Scan for the cell matching the given text and deliver its (x, y) coordinate at center. 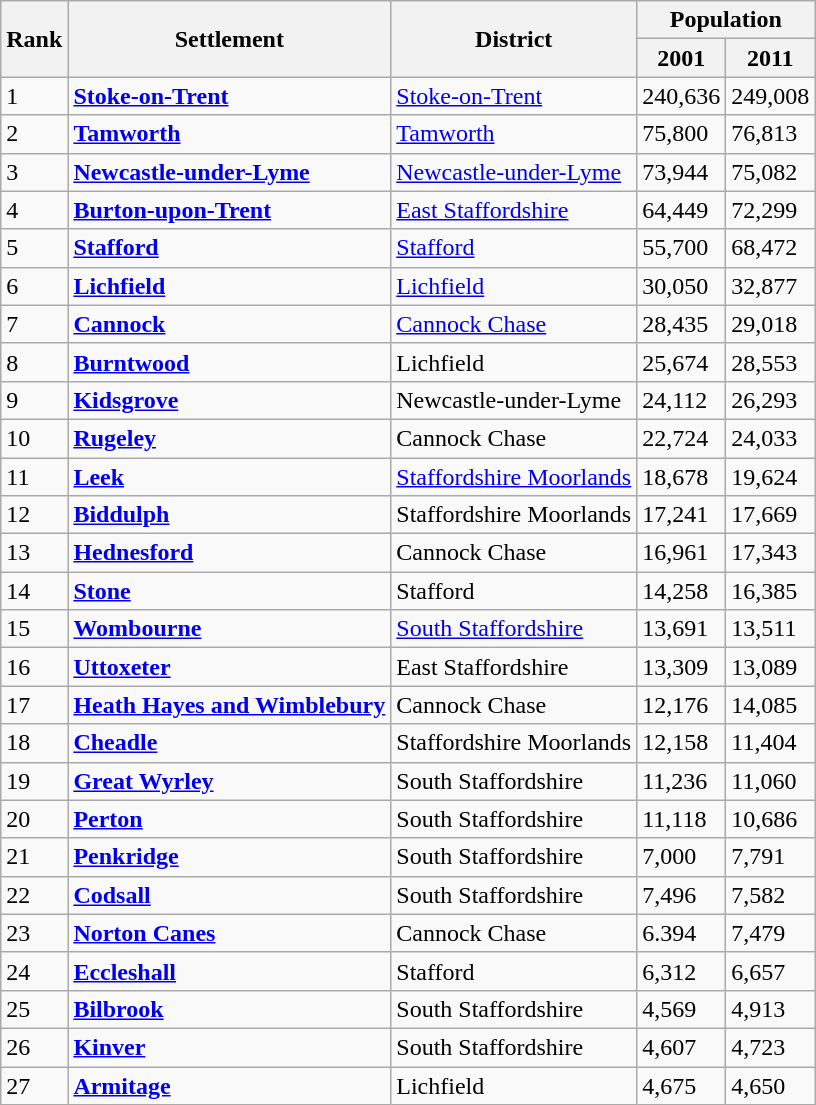
14,085 (770, 705)
6,657 (770, 971)
11 (34, 477)
4,723 (770, 1047)
28,553 (770, 362)
29,018 (770, 324)
11,236 (682, 781)
24 (34, 971)
1 (34, 96)
Eccleshall (230, 971)
13,511 (770, 629)
75,082 (770, 172)
Penkridge (230, 857)
55,700 (682, 248)
Perton (230, 819)
24,033 (770, 438)
2001 (682, 58)
13,089 (770, 667)
5 (34, 248)
22 (34, 895)
17,669 (770, 515)
75,800 (682, 134)
26 (34, 1047)
249,008 (770, 96)
Norton Canes (230, 933)
Rugeley (230, 438)
Stone (230, 591)
11,404 (770, 743)
4,913 (770, 1009)
Codsall (230, 895)
Settlement (230, 39)
76,813 (770, 134)
72,299 (770, 210)
4,607 (682, 1047)
13,309 (682, 667)
Wombourne (230, 629)
16 (34, 667)
17 (34, 705)
4,675 (682, 1085)
Biddulph (230, 515)
68,472 (770, 248)
12 (34, 515)
22,724 (682, 438)
2 (34, 134)
District (514, 39)
28,435 (682, 324)
6 (34, 286)
240,636 (682, 96)
6,312 (682, 971)
Armitage (230, 1085)
14,258 (682, 591)
25 (34, 1009)
27 (34, 1085)
Rank (34, 39)
Cheadle (230, 743)
4,650 (770, 1085)
11,118 (682, 819)
Kidsgrove (230, 400)
10 (34, 438)
73,944 (682, 172)
10,686 (770, 819)
Burntwood (230, 362)
25,674 (682, 362)
13 (34, 553)
16,961 (682, 553)
6.394 (682, 933)
16,385 (770, 591)
4 (34, 210)
3 (34, 172)
19 (34, 781)
26,293 (770, 400)
17,343 (770, 553)
12,176 (682, 705)
2011 (770, 58)
7,791 (770, 857)
11,060 (770, 781)
4,569 (682, 1009)
15 (34, 629)
Bilbrook (230, 1009)
7,582 (770, 895)
24,112 (682, 400)
64,449 (682, 210)
18,678 (682, 477)
Great Wyrley (230, 781)
Population (726, 20)
Cannock (230, 324)
Leek (230, 477)
7,000 (682, 857)
Kinver (230, 1047)
30,050 (682, 286)
Burton-upon-Trent (230, 210)
Hednesford (230, 553)
14 (34, 591)
23 (34, 933)
Heath Hayes and Wimblebury (230, 705)
Uttoxeter (230, 667)
18 (34, 743)
17,241 (682, 515)
20 (34, 819)
7,479 (770, 933)
7 (34, 324)
9 (34, 400)
19,624 (770, 477)
12,158 (682, 743)
8 (34, 362)
7,496 (682, 895)
32,877 (770, 286)
13,691 (682, 629)
21 (34, 857)
